Return (x, y) of the center of cell containing provided text 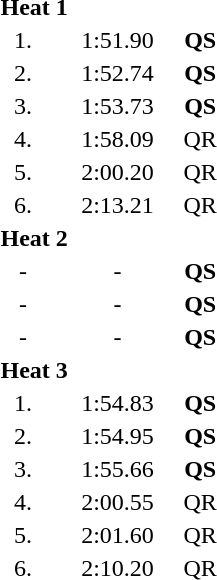
2:13.21 (118, 205)
1:58.09 (118, 139)
2:00.20 (118, 172)
1:53.73 (118, 106)
1:51.90 (118, 40)
1:55.66 (118, 469)
2:01.60 (118, 535)
2:00.55 (118, 502)
1:52.74 (118, 73)
1:54.95 (118, 436)
1:54.83 (118, 403)
